Search for the cell housing the specified text and yield its (x, y) center coordinate. 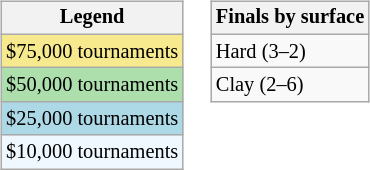
$50,000 tournaments (92, 85)
$25,000 tournaments (92, 119)
$10,000 tournaments (92, 152)
$75,000 tournaments (92, 51)
Finals by surface (290, 18)
Legend (92, 18)
Hard (3–2) (290, 51)
Clay (2–6) (290, 85)
